Pinpoint the cell where the given text exists, returning its [x, y] midpoint coordinate. 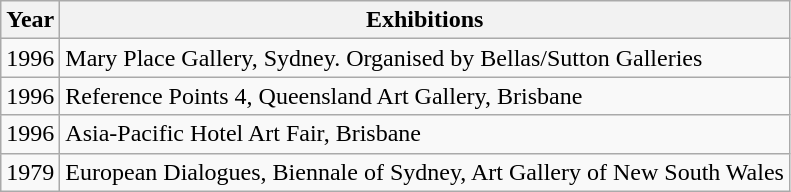
Exhibitions [425, 20]
Asia-Pacific Hotel Art Fair, Brisbane [425, 134]
European Dialogues, Biennale of Sydney, Art Gallery of New South Wales [425, 172]
Year [30, 20]
1979 [30, 172]
Reference Points 4, Queensland Art Gallery, Brisbane [425, 96]
Mary Place Gallery, Sydney. Organised by Bellas/Sutton Galleries [425, 58]
